Pinpoint the cell where the given text exists, returning its (x, y) midpoint coordinate. 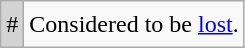
Considered to be lost. (134, 24)
# (12, 24)
